Return the [x, y] coordinate for the center point of the cell that contains the specified text.  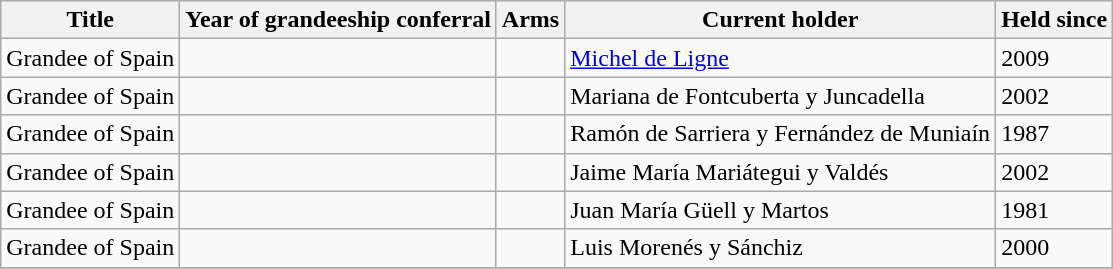
Mariana de Fontcuberta y Juncadella [780, 96]
Arms [530, 20]
Ramón de Sarriera y Fernández de Muniaín [780, 134]
Michel de Ligne [780, 58]
1981 [1054, 210]
Juan María Güell y Martos [780, 210]
Jaime María Mariátegui y Valdés [780, 172]
Current holder [780, 20]
Year of grandeeship conferral [338, 20]
Luis Morenés y Sánchiz [780, 248]
Title [90, 20]
2009 [1054, 58]
Held since [1054, 20]
2000 [1054, 248]
1987 [1054, 134]
